Pinpoint the cell where the given text exists, returning its (X, Y) midpoint coordinate. 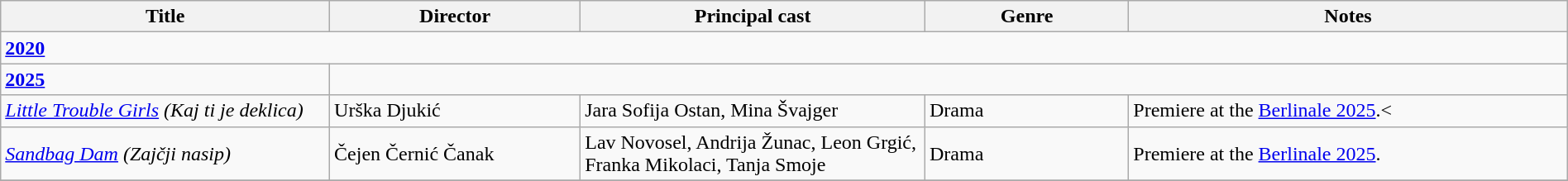
Čejen Černić Čanak (455, 154)
Genre (1026, 17)
Lav Novosel, Andrija Žunac, Leon Grgić, Franka Mikolaci, Tanja Smoje (753, 154)
Sandbag Dam (Zajčji nasip) (165, 154)
2025 (165, 79)
Jara Sofija Ostan, Mina Švajger (753, 111)
Title (165, 17)
Director (455, 17)
Premiere at the Berlinale 2025.< (1348, 111)
Notes (1348, 17)
2020 (784, 48)
Principal cast (753, 17)
Little Trouble Girls (Kaj ti je deklica) (165, 111)
Urška Djukić (455, 111)
Premiere at the Berlinale 2025. (1348, 154)
